Extract the [X, Y] coordinate from the center of the cell holding the provided text.  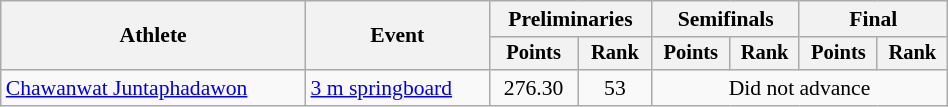
Preliminaries [570, 19]
Did not advance [800, 88]
276.30 [534, 88]
Semifinals [726, 19]
53 [615, 88]
3 m springboard [398, 88]
Event [398, 36]
Final [873, 19]
Chawanwat Juntaphadawon [154, 88]
Athlete [154, 36]
